From the cell containing the given text, extract its center point as [X, Y] coordinate. 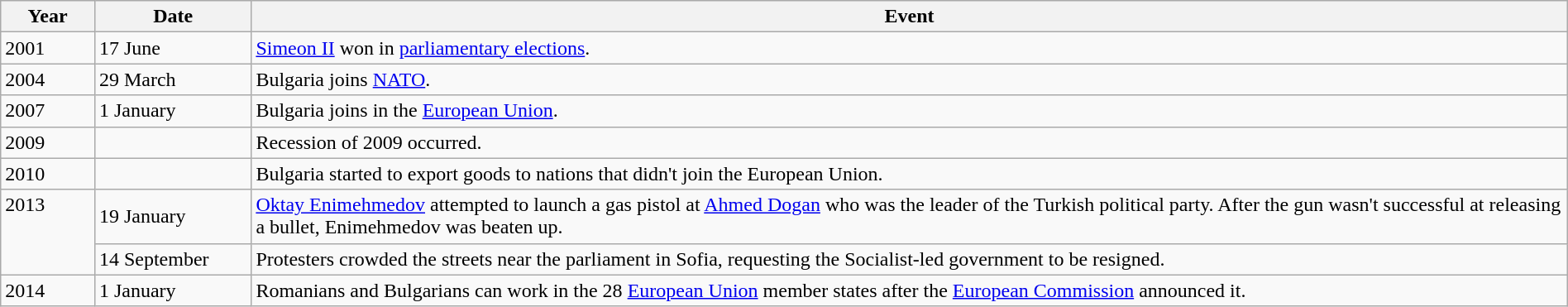
Date [172, 17]
2009 [48, 142]
Year [48, 17]
2014 [48, 290]
2004 [48, 79]
Event [910, 17]
Simeon II won in parliamentary elections. [910, 48]
Bulgaria joins in the European Union. [910, 111]
Bulgaria started to export goods to nations that didn't join the European Union. [910, 174]
2007 [48, 111]
Romanians and Bulgarians can work in the 28 European Union member states after the European Commission announced it. [910, 290]
Bulgaria joins NATO. [910, 79]
29 March [172, 79]
Protesters crowded the streets near the parliament in Sofia, requesting the Socialist-led government to be resigned. [910, 259]
2010 [48, 174]
2001 [48, 48]
Recession of 2009 occurred. [910, 142]
17 June [172, 48]
14 September [172, 259]
19 January [172, 217]
2013 [48, 232]
